Return (X, Y) of the center of cell containing provided text 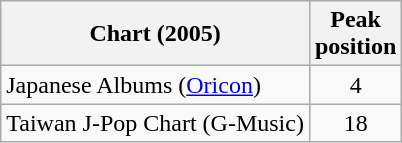
Taiwan J-Pop Chart (G-Music) (156, 123)
Japanese Albums (Oricon) (156, 85)
4 (355, 85)
18 (355, 123)
Chart (2005) (156, 34)
Peakposition (355, 34)
